For the text-containing cell, return its midpoint in (x, y) coordinate format. 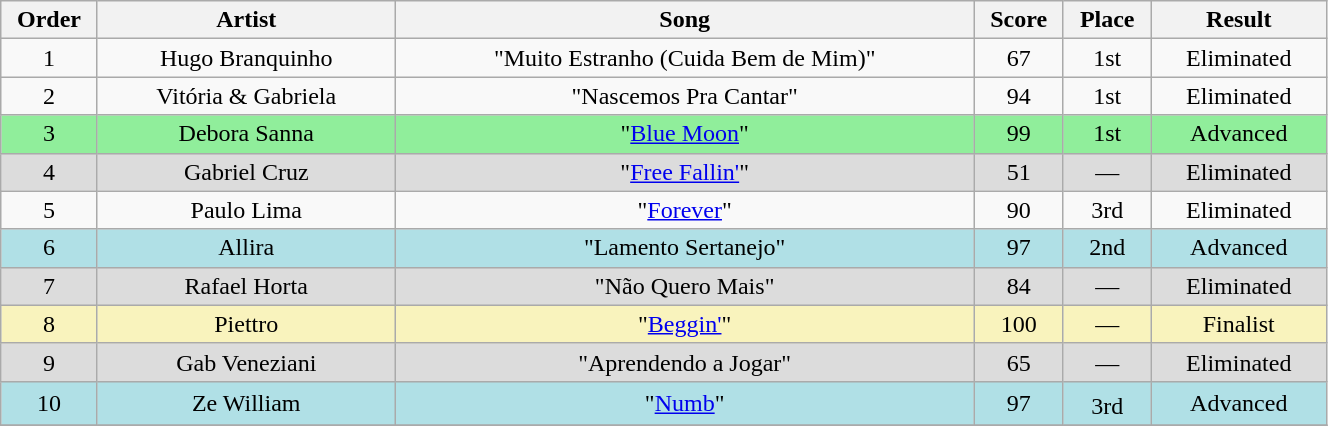
Gabriel Cruz (246, 172)
"Nascemos Pra Cantar" (684, 96)
Debora Sanna (246, 134)
"Beggin'" (684, 324)
1 (49, 58)
10 (49, 404)
7 (49, 286)
99 (1018, 134)
Order (49, 20)
Rafael Horta (246, 286)
6 (49, 248)
9 (49, 362)
2nd (1107, 248)
Song (684, 20)
Paulo Lima (246, 210)
"Muito Estranho (Cuida Bem de Mim)" (684, 58)
"Forever" (684, 210)
Place (1107, 20)
94 (1018, 96)
100 (1018, 324)
"Blue Moon" (684, 134)
4 (49, 172)
Hugo Branquinho (246, 58)
"Free Fallin'" (684, 172)
8 (49, 324)
"Não Quero Mais" (684, 286)
Gab Veneziani (246, 362)
"Numb" (684, 404)
Ze William (246, 404)
Piettro (246, 324)
Score (1018, 20)
"Lamento Sertanejo" (684, 248)
Allira (246, 248)
5 (49, 210)
84 (1018, 286)
67 (1018, 58)
65 (1018, 362)
3 (49, 134)
Artist (246, 20)
90 (1018, 210)
51 (1018, 172)
Vitória & Gabriela (246, 96)
Finalist (1238, 324)
Result (1238, 20)
2 (49, 96)
"Aprendendo a Jogar" (684, 362)
